Identify which cell holds the provided text, then report its (x, y) central coordinate. 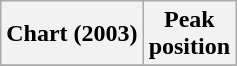
Peak position (189, 34)
Chart (2003) (72, 34)
